Scan for the cell matching the given text and deliver its (x, y) coordinate at center. 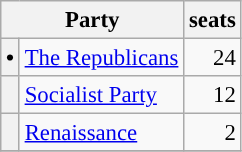
• (10, 58)
12 (212, 95)
The Republicans (101, 58)
Renaissance (101, 133)
2 (212, 133)
seats (212, 20)
Socialist Party (101, 95)
24 (212, 58)
Party (92, 20)
